Output the [x, y] coordinate of the center of the cell containing the given text.  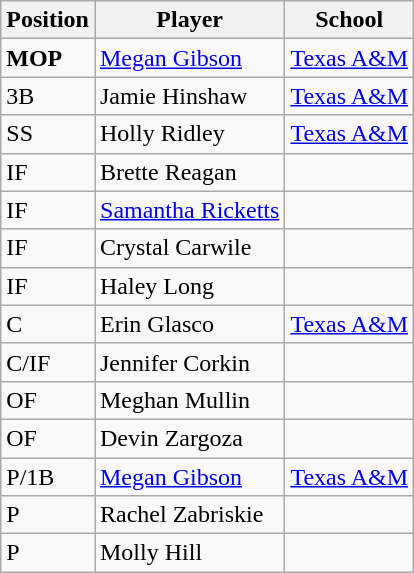
Brette Reagan [189, 172]
Holly Ridley [189, 134]
Molly Hill [189, 553]
C [48, 324]
Erin Glasco [189, 324]
C/IF [48, 362]
SS [48, 134]
Samantha Ricketts [189, 210]
Crystal Carwile [189, 248]
Rachel Zabriskie [189, 515]
3B [48, 96]
Position [48, 20]
P/1B [48, 477]
Meghan Mullin [189, 400]
Jamie Hinshaw [189, 96]
Devin Zargoza [189, 438]
Jennifer Corkin [189, 362]
School [350, 20]
Haley Long [189, 286]
Player [189, 20]
MOP [48, 58]
